Return (x, y) of the center of cell containing provided text 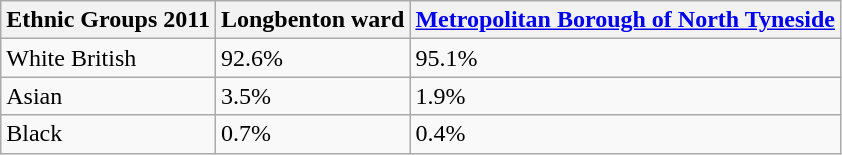
1.9% (626, 96)
Metropolitan Borough of North Tyneside (626, 20)
Asian (108, 96)
0.7% (312, 134)
0.4% (626, 134)
3.5% (312, 96)
95.1% (626, 58)
White British (108, 58)
Black (108, 134)
Longbenton ward (312, 20)
92.6% (312, 58)
Ethnic Groups 2011 (108, 20)
